Provide the (x, y) coordinate of the cell's center where the given text is located.  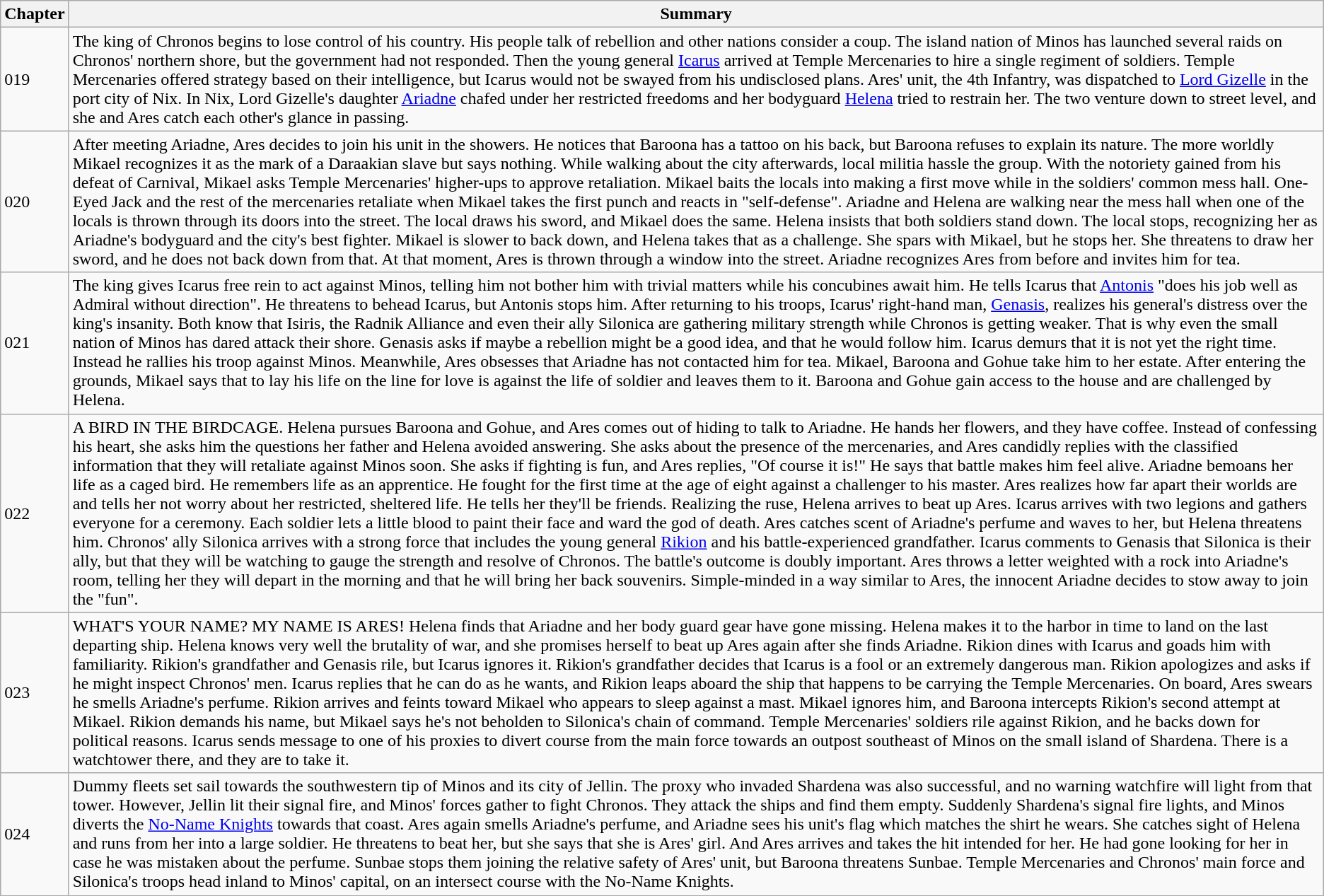
023 (35, 693)
Summary (696, 14)
024 (35, 834)
021 (35, 343)
022 (35, 513)
019 (35, 79)
020 (35, 202)
Chapter (35, 14)
